Pinpoint the cell where the given text exists, returning its [x, y] midpoint coordinate. 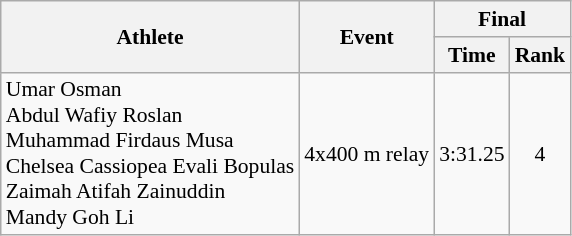
Time [472, 55]
Umar OsmanAbdul Wafiy RoslanMuhammad Firdaus MusaChelsea Cassiopea Evali BopulasZaimah Atifah ZainuddinMandy Goh Li [150, 154]
Athlete [150, 36]
Final [502, 19]
Event [366, 36]
4x400 m relay [366, 154]
3:31.25 [472, 154]
Rank [540, 55]
4 [540, 154]
